Pinpoint the cell where the given text exists, returning its [x, y] midpoint coordinate. 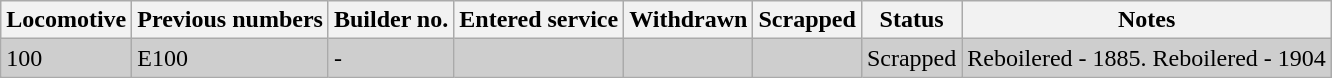
Notes [1147, 20]
E100 [230, 58]
100 [66, 58]
Withdrawn [688, 20]
Previous numbers [230, 20]
Reboilered - 1885. Reboilered - 1904 [1147, 58]
Builder no. [390, 20]
Status [911, 20]
Locomotive [66, 20]
Entered service [539, 20]
- [390, 58]
